Determine the (x, y) coordinate at the center of the cell enclosing the given text.  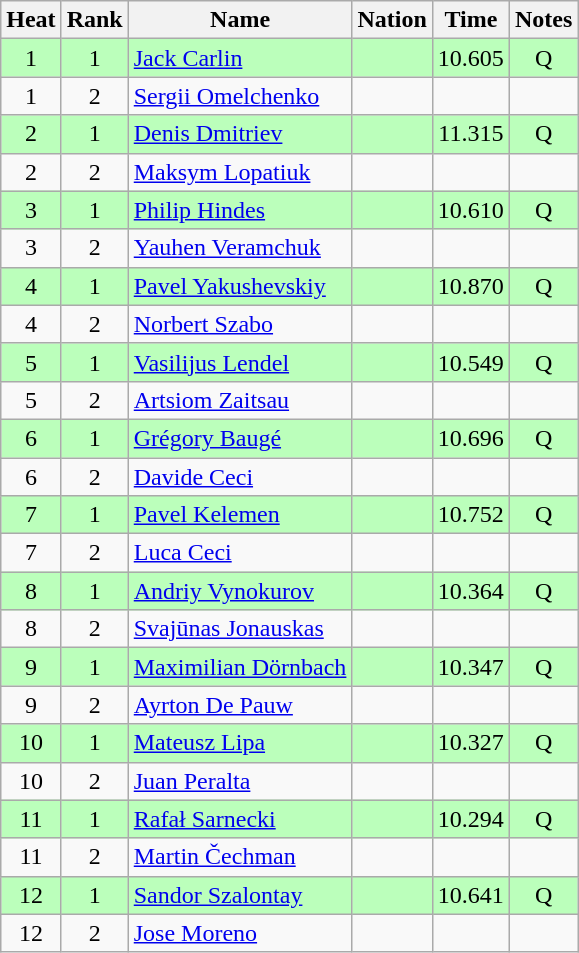
Norbert Szabo (240, 324)
Svajūnas Jonauskas (240, 629)
Rank (94, 20)
Vasilijus Lendel (240, 362)
Rafał Sarnecki (240, 819)
Time (470, 20)
10.641 (470, 895)
10.696 (470, 438)
Denis Dmitriev (240, 134)
Jack Carlin (240, 58)
Sergii Omelchenko (240, 96)
10.364 (470, 591)
Jose Moreno (240, 933)
10.870 (470, 286)
Andriy Vynokurov (240, 591)
Mateusz Lipa (240, 743)
Yauhen Veramchuk (240, 248)
Heat (31, 20)
Pavel Kelemen (240, 515)
10.752 (470, 515)
10.549 (470, 362)
Philip Hindes (240, 210)
Martin Čechman (240, 857)
Juan Peralta (240, 781)
Grégory Baugé (240, 438)
Davide Ceci (240, 477)
Sandor Szalontay (240, 895)
10.294 (470, 819)
Artsiom Zaitsau (240, 400)
Maximilian Dörnbach (240, 667)
Ayrton De Pauw (240, 705)
Nation (392, 20)
10.347 (470, 667)
11.315 (470, 134)
Name (240, 20)
Luca Ceci (240, 553)
Maksym Lopatiuk (240, 172)
10.605 (470, 58)
Pavel Yakushevskiy (240, 286)
10.610 (470, 210)
Notes (543, 20)
10.327 (470, 743)
